Determine the [x, y] coordinate at the center of the cell enclosing the given text.  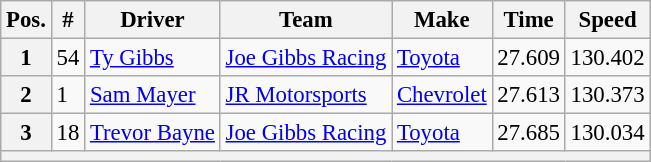
27.613 [528, 95]
Time [528, 20]
JR Motorsports [306, 95]
Team [306, 20]
18 [68, 133]
2 [26, 95]
Sam Mayer [153, 95]
Pos. [26, 20]
27.609 [528, 58]
54 [68, 58]
130.034 [608, 133]
Speed [608, 20]
27.685 [528, 133]
130.402 [608, 58]
Driver [153, 20]
130.373 [608, 95]
Chevrolet [442, 95]
Trevor Bayne [153, 133]
3 [26, 133]
Ty Gibbs [153, 58]
# [68, 20]
Make [442, 20]
